Find where the given text appears and provide that cell's center as [x, y] coordinate. 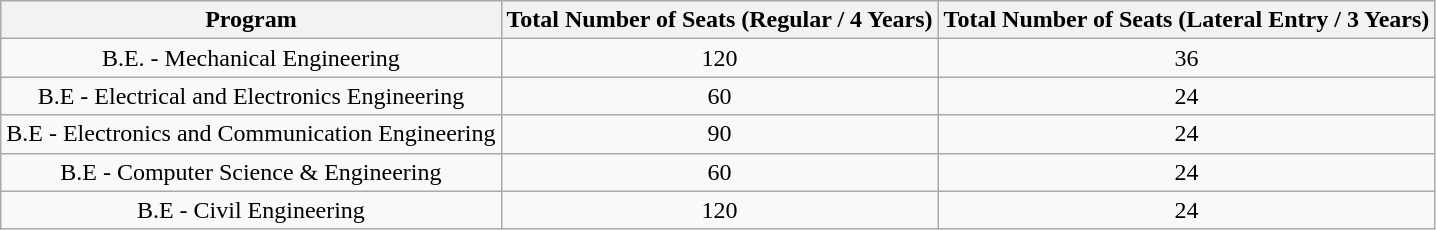
B.E - Civil Engineering [251, 210]
B.E - Computer Science & Engineering [251, 172]
B.E - Electrical and Electronics Engineering [251, 96]
Program [251, 20]
Total Number of Seats (Regular / 4 Years) [720, 20]
36 [1186, 58]
B.E. - Mechanical Engineering [251, 58]
Total Number of Seats (Lateral Entry / 3 Years) [1186, 20]
90 [720, 134]
B.E - Electronics and Communication Engineering [251, 134]
